Pinpoint the cell where the given text exists, returning its [x, y] midpoint coordinate. 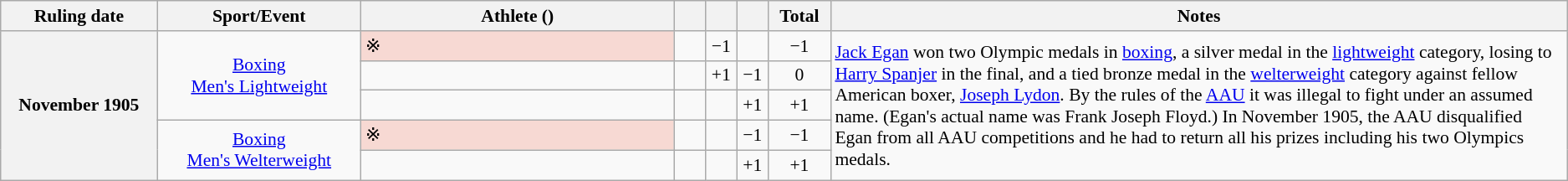
0 [799, 75]
BoxingMen's Welterweight [259, 151]
November 1905 [79, 106]
Ruling date [79, 16]
Athlete () [518, 16]
BoxingMen's Lightweight [259, 75]
Sport/Event [259, 16]
Notes [1198, 16]
Total [799, 16]
